Search for the cell housing the specified text and yield its (X, Y) center coordinate. 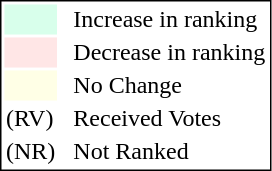
(RV) (30, 119)
Received Votes (170, 119)
No Change (170, 85)
(NR) (30, 151)
Increase in ranking (170, 19)
Decrease in ranking (170, 53)
Not Ranked (170, 151)
